Search for the cell housing the specified text and yield its [X, Y] center coordinate. 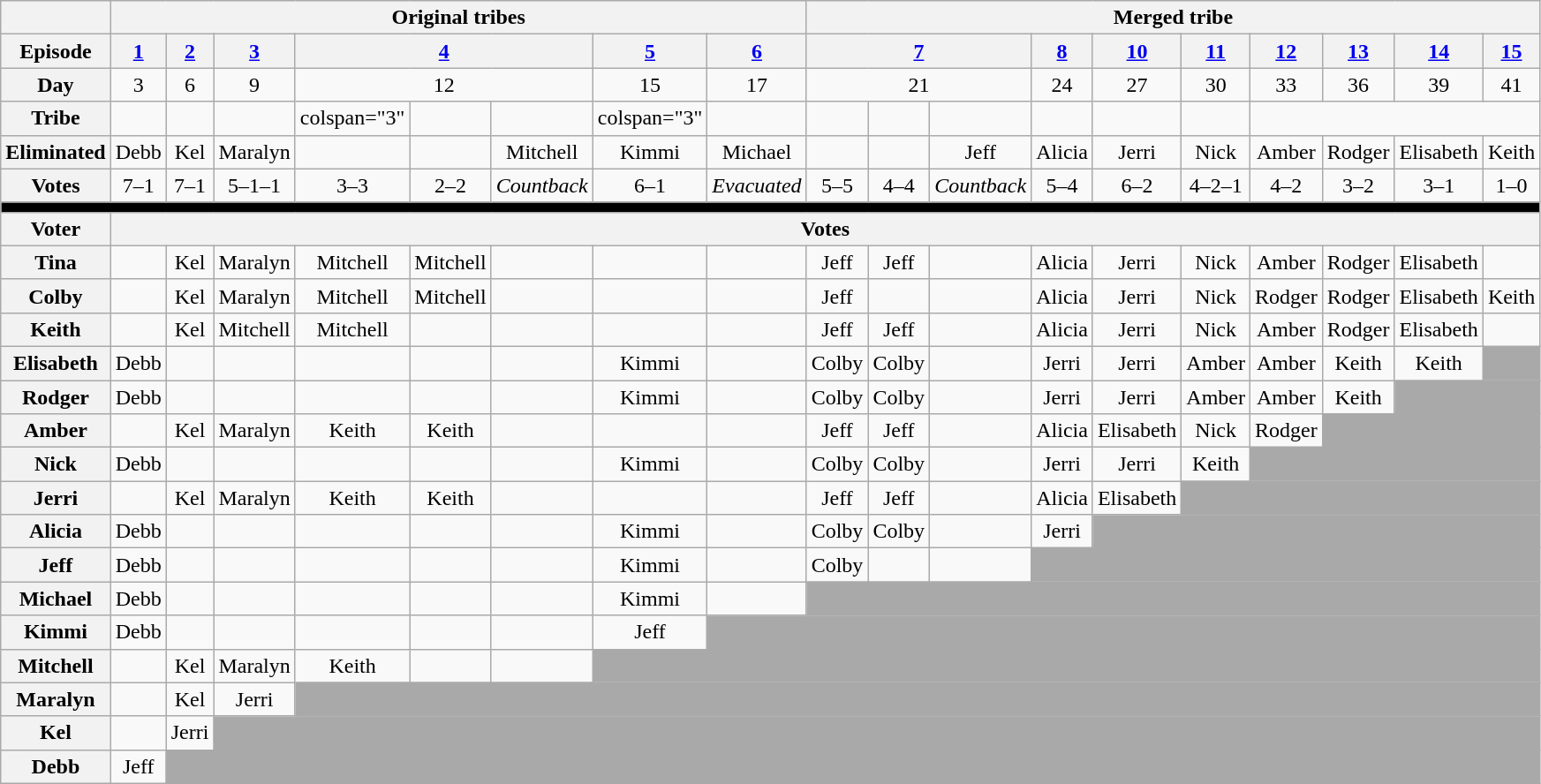
4–4 [899, 185]
36 [1358, 85]
11 [1216, 51]
27 [1137, 85]
Original tribes [458, 18]
41 [1511, 85]
39 [1439, 85]
Eliminated [56, 152]
6–1 [650, 185]
5–5 [837, 185]
Voter [56, 229]
4 [443, 51]
8 [1062, 51]
9 [254, 85]
Evacuated [757, 185]
3–3 [352, 185]
Tribe [56, 118]
1 [138, 51]
1–0 [1511, 185]
13 [1358, 51]
Merged tribe [1173, 18]
Tina [56, 262]
3–1 [1439, 185]
30 [1216, 85]
14 [1439, 51]
10 [1137, 51]
5–1–1 [254, 185]
2 [190, 51]
3–2 [1358, 185]
4–2–1 [1216, 185]
21 [918, 85]
24 [1062, 85]
4–2 [1287, 185]
5–4 [1062, 185]
33 [1287, 85]
2–2 [450, 185]
6–2 [1137, 185]
17 [757, 85]
Day [56, 85]
5 [650, 51]
Episode [56, 51]
7 [918, 51]
